Return the [X, Y] coordinate for the center point of the cell that contains the specified text.  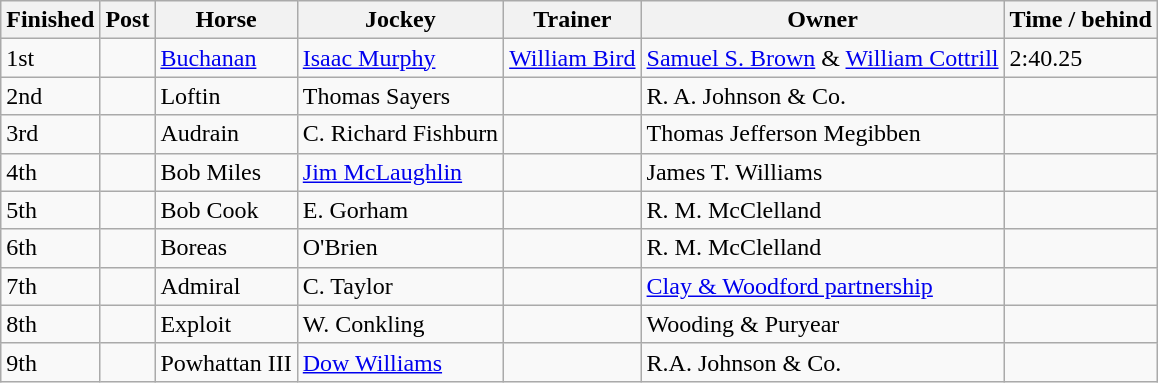
9th [50, 362]
Isaac Murphy [400, 58]
4th [50, 172]
7th [50, 286]
William Bird [572, 58]
Horse [226, 20]
Trainer [572, 20]
Clay & Woodford partnership [822, 286]
R. A. Johnson & Co. [822, 96]
Post [128, 20]
Owner [822, 20]
Thomas Jefferson Megibben [822, 134]
Buchanan [226, 58]
Loftin [226, 96]
Bob Miles [226, 172]
Audrain [226, 134]
1st [50, 58]
2nd [50, 96]
W. Conkling [400, 324]
8th [50, 324]
5th [50, 210]
Dow Williams [400, 362]
R.A. Johnson & Co. [822, 362]
3rd [50, 134]
Exploit [226, 324]
C. Richard Fishburn [400, 134]
James T. Williams [822, 172]
E. Gorham [400, 210]
Admiral [226, 286]
Samuel S. Brown & William Cottrill [822, 58]
6th [50, 248]
Finished [50, 20]
Boreas [226, 248]
Powhattan III [226, 362]
C. Taylor [400, 286]
Time / behind [1080, 20]
Wooding & Puryear [822, 324]
Thomas Sayers [400, 96]
O'Brien [400, 248]
Bob Cook [226, 210]
2:40.25 [1080, 58]
Jim McLaughlin [400, 172]
Jockey [400, 20]
